Locate the cell with the specified text and output its [X, Y] center coordinate. 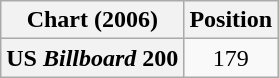
179 [231, 58]
US Billboard 200 [92, 58]
Position [231, 20]
Chart (2006) [92, 20]
